Locate the cell with the specified text and output its (x, y) center coordinate. 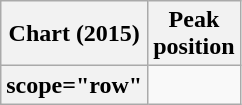
Peakposition (194, 34)
Chart (2015) (74, 34)
scope="row" (74, 85)
